Find where the given text appears and provide that cell's center as (X, Y) coordinate. 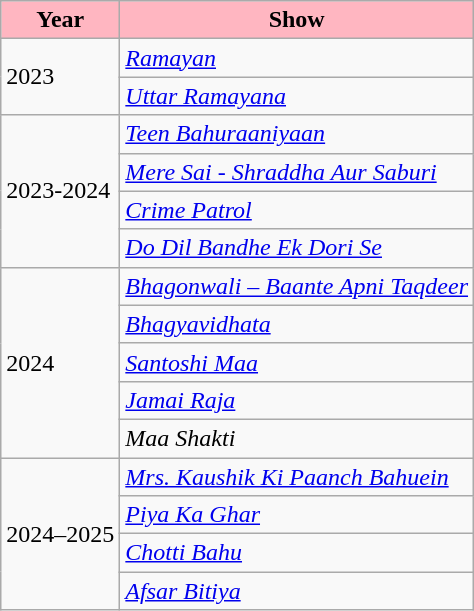
Year (60, 20)
2024 (60, 362)
Chotti Bahu (297, 553)
2024–2025 (60, 534)
Jamai Raja (297, 400)
Bhagyavidhata (297, 324)
Bhagonwali – Baante Apni Taqdeer (297, 286)
2023 (60, 77)
Mrs. Kaushik Ki Paanch Bahuein (297, 477)
Maa Shakti (297, 438)
Show (297, 20)
Ramayan (297, 58)
Afsar Bitiya (297, 591)
Mere Sai - Shraddha Aur Saburi (297, 172)
Uttar Ramayana (297, 96)
Santoshi Maa (297, 362)
Piya Ka Ghar (297, 515)
Do Dil Bandhe Ek Dori Se (297, 248)
Crime Patrol (297, 210)
2023-2024 (60, 191)
Teen Bahuraaniyaan (297, 134)
